Pinpoint the cell where the given text exists, returning its (X, Y) midpoint coordinate. 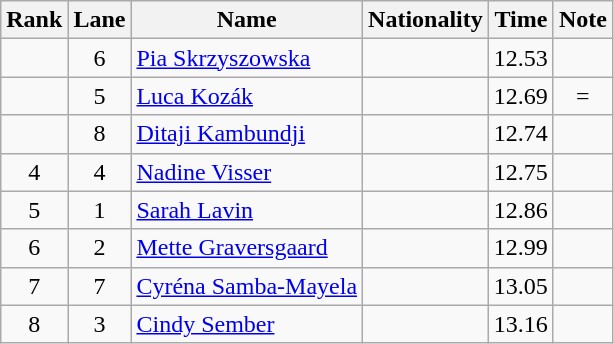
Time (520, 20)
12.69 (520, 96)
12.74 (520, 134)
Luca Kozák (247, 96)
Note (582, 20)
Nationality (426, 20)
= (582, 96)
12.53 (520, 58)
12.75 (520, 172)
Lane (100, 20)
12.86 (520, 210)
Pia Skrzyszowska (247, 58)
Sarah Lavin (247, 210)
1 (100, 210)
Ditaji Kambundji (247, 134)
13.16 (520, 324)
Cyréna Samba-Mayela (247, 286)
Cindy Sember (247, 324)
Name (247, 20)
Rank (34, 20)
Mette Graversgaard (247, 248)
Nadine Visser (247, 172)
13.05 (520, 286)
2 (100, 248)
3 (100, 324)
12.99 (520, 248)
